Return [x, y] of the center of cell containing provided text 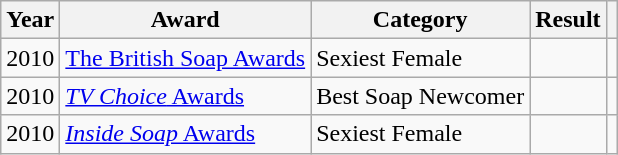
Result [568, 20]
Award [186, 20]
TV Choice Awards [186, 96]
The British Soap Awards [186, 58]
Best Soap Newcomer [420, 96]
Category [420, 20]
Year [30, 20]
Inside Soap Awards [186, 134]
